Search for the cell housing the specified text and yield its (x, y) center coordinate. 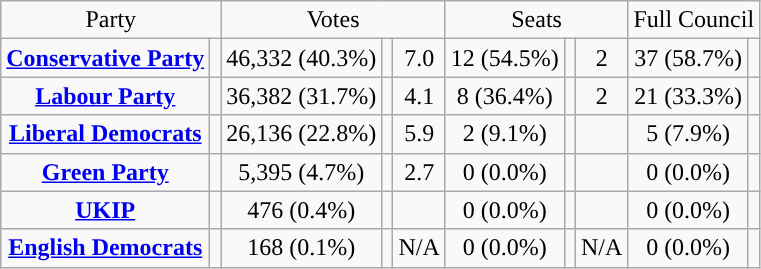
English Democrats (106, 248)
5,395 (4.7%) (302, 172)
2 (9.1%) (504, 134)
Labour Party (106, 96)
168 (0.1%) (302, 248)
Liberal Democrats (106, 134)
12 (54.5%) (504, 58)
4.1 (419, 96)
Full Council (694, 20)
Conservative Party (106, 58)
37 (58.7%) (688, 58)
UKIP (106, 210)
Seats (536, 20)
26,136 (22.8%) (302, 134)
21 (33.3%) (688, 96)
2.7 (419, 172)
476 (0.4%) (302, 210)
Votes (334, 20)
8 (36.4%) (504, 96)
36,382 (31.7%) (302, 96)
Party (111, 20)
5 (7.9%) (688, 134)
Green Party (106, 172)
7.0 (419, 58)
5.9 (419, 134)
46,332 (40.3%) (302, 58)
